Return the [X, Y] coordinate for the center point of the cell that contains the specified text.  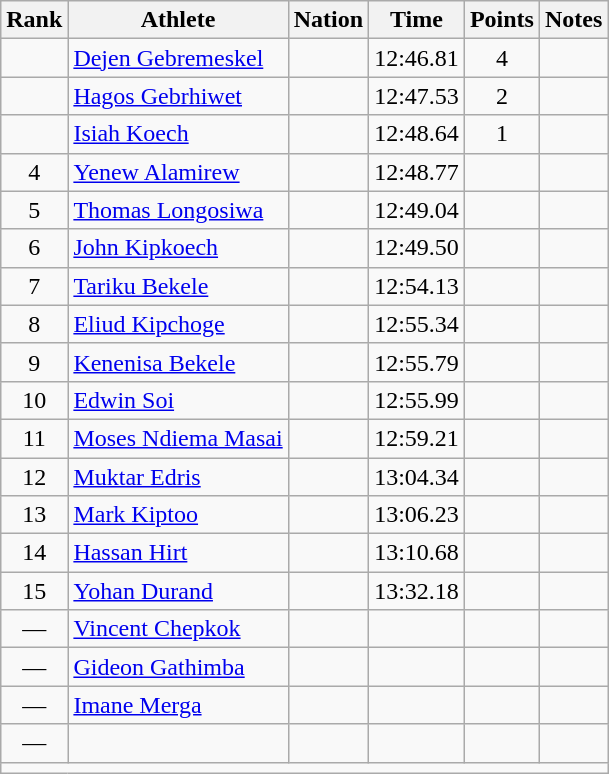
Yenew Alamirew [178, 172]
12:59.21 [417, 438]
12 [34, 477]
Athlete [178, 20]
Notes [573, 20]
9 [34, 362]
15 [34, 591]
Yohan Durand [178, 591]
11 [34, 438]
5 [34, 210]
Hagos Gebrhiwet [178, 96]
12:47.53 [417, 96]
Rank [34, 20]
Kenenisa Bekele [178, 362]
1 [502, 134]
12:55.99 [417, 400]
12:55.34 [417, 324]
Eliud Kipchoge [178, 324]
Thomas Longosiwa [178, 210]
13:32.18 [417, 591]
12:54.13 [417, 286]
12:48.77 [417, 172]
8 [34, 324]
Points [502, 20]
13 [34, 515]
Hassan Hirt [178, 553]
12:49.50 [417, 248]
6 [34, 248]
Nation [328, 20]
2 [502, 96]
Mark Kiptoo [178, 515]
Imane Merga [178, 705]
12:48.64 [417, 134]
Moses Ndiema Masai [178, 438]
13:06.23 [417, 515]
Tariku Bekele [178, 286]
Time [417, 20]
10 [34, 400]
Muktar Edris [178, 477]
12:46.81 [417, 58]
Edwin Soi [178, 400]
Vincent Chepkok [178, 629]
12:55.79 [417, 362]
John Kipkoech [178, 248]
12:49.04 [417, 210]
14 [34, 553]
13:10.68 [417, 553]
Isiah Koech [178, 134]
Dejen Gebremeskel [178, 58]
13:04.34 [417, 477]
7 [34, 286]
Gideon Gathimba [178, 667]
